Find where the given text appears and provide that cell's center as (X, Y) coordinate. 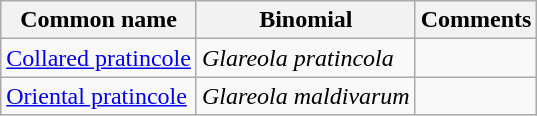
Comments (476, 20)
Glareola maldivarum (306, 96)
Common name (99, 20)
Binomial (306, 20)
Collared pratincole (99, 58)
Glareola pratincola (306, 58)
Oriental pratincole (99, 96)
